Extract the (x, y) coordinate from the center of the cell holding the provided text.  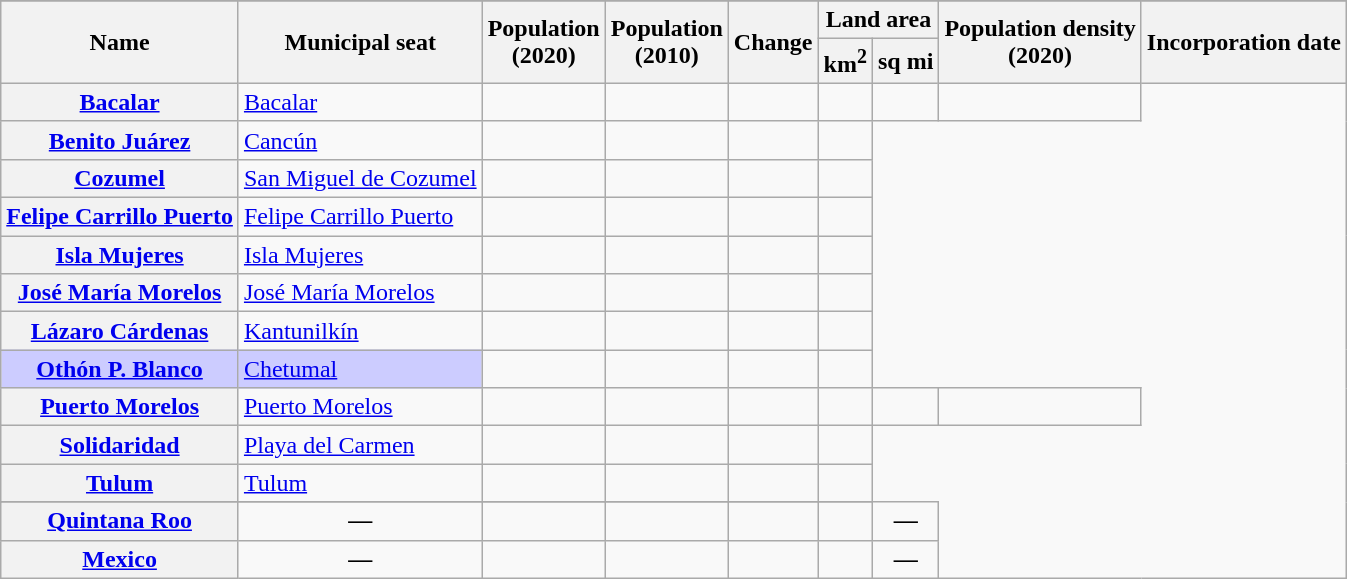
Municipal seat (360, 42)
Population(2020) (544, 42)
Cancún (360, 140)
Othón P. Blanco (120, 369)
km2 (845, 62)
Population density(2020) (1040, 42)
Incorporation date (1244, 42)
Change (773, 42)
sq mi (905, 62)
Population(2010) (666, 42)
Lázaro Cárdenas (120, 331)
Land area (878, 20)
Kantunilkín (360, 331)
Name (120, 42)
Chetumal (360, 369)
Solidaridad (120, 445)
Cozumel (120, 178)
Benito Juárez (120, 140)
Playa del Carmen (360, 445)
San Miguel de Cozumel (360, 178)
Mexico (120, 559)
Quintana Roo (120, 521)
